Provide the [x, y] coordinate of the cell's center where the given text is located.  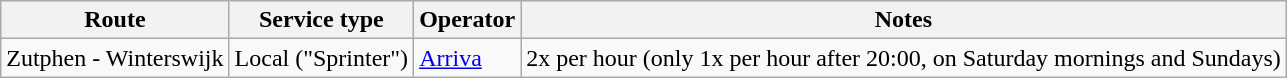
Zutphen - Winterswijk [115, 58]
Notes [904, 20]
Local ("Sprinter") [322, 58]
Service type [322, 20]
Route [115, 20]
Operator [468, 20]
Arriva [468, 58]
2x per hour (only 1x per hour after 20:00, on Saturday mornings and Sundays) [904, 58]
